Return the (X, Y) coordinate for the center point of the cell that contains the specified text.  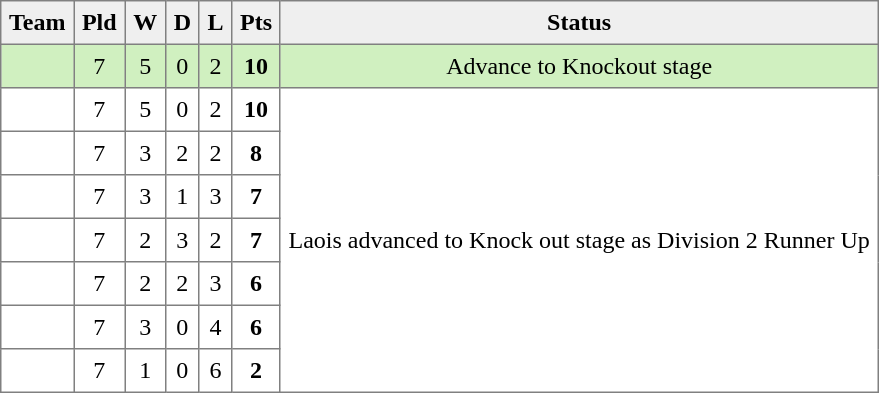
Pld (100, 23)
8 (256, 153)
L (216, 23)
D (182, 23)
4 (216, 327)
Pts (256, 23)
Advance to Knockout stage (579, 66)
W (145, 23)
Status (579, 23)
Laois advanced to Knock out stage as Division 2 Runner Up (579, 240)
Team (38, 23)
